Detect which cell encompasses the target text, then output its [X, Y] center coordinate. 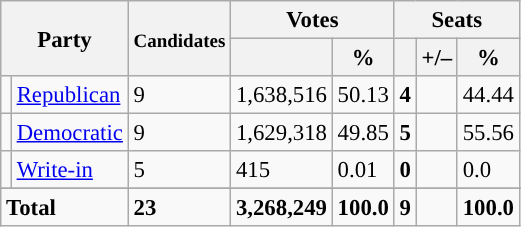
415 [282, 170]
0.01 [363, 170]
Total [64, 208]
3,268,249 [282, 208]
50.13 [363, 95]
55.56 [488, 133]
Candidates [179, 38]
Write-in [70, 170]
1,629,318 [282, 133]
1,638,516 [282, 95]
Votes [313, 20]
Seats [456, 20]
23 [179, 208]
44.44 [488, 95]
Democratic [70, 133]
Party [64, 38]
+/– [436, 58]
49.85 [363, 133]
4 [405, 95]
Republican [70, 95]
0.0 [488, 170]
0 [405, 170]
